Capture the cell that displays the provided text and extract its [x, y] central coordinate. 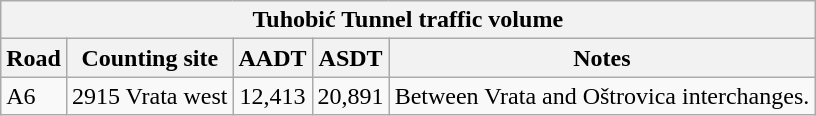
20,891 [350, 96]
Notes [602, 58]
Tuhobić Tunnel traffic volume [408, 20]
AADT [272, 58]
12,413 [272, 96]
Road [34, 58]
ASDT [350, 58]
2915 Vrata west [149, 96]
A6 [34, 96]
Counting site [149, 58]
Between Vrata and Oštrovica interchanges. [602, 96]
